Return the (X, Y) coordinate for the center point of the cell that contains the specified text.  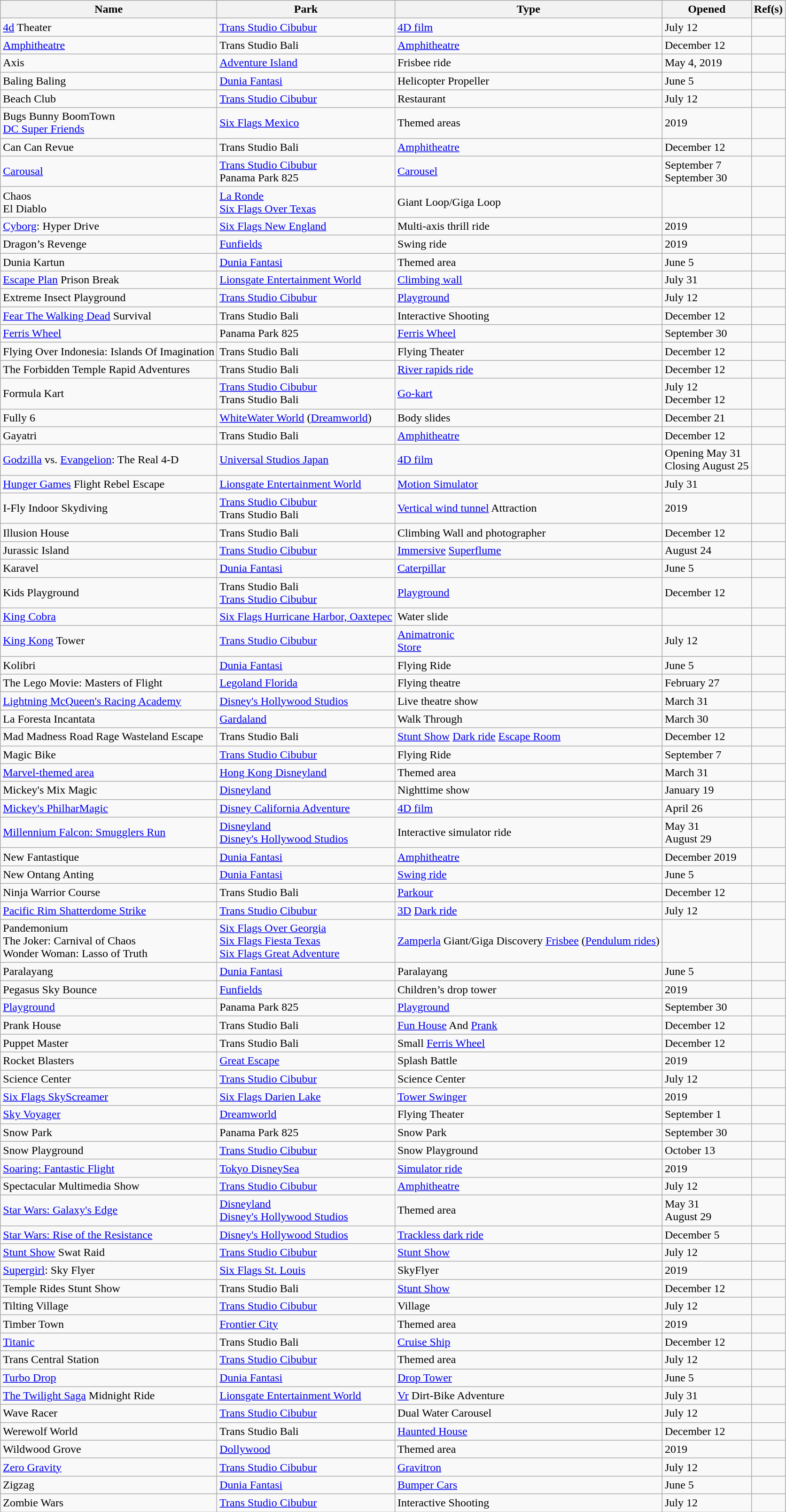
Adventure Island (306, 63)
September 7 (707, 755)
Interactive simulator ride (528, 833)
Star Wars: Rise of the Resistance (109, 1234)
Name (109, 9)
Illusion House (109, 532)
Disneyland (306, 790)
Great Escape (306, 1061)
Flying Over Indonesia: Islands Of Imagination (109, 351)
Carousal (109, 171)
Frontier City (306, 1324)
New Ontang Anting (109, 874)
Gravitron (528, 1467)
4d Theater (109, 27)
Bumper Cars (528, 1485)
Zigzag (109, 1485)
Tower Swinger (528, 1097)
Six Flags Hurricane Harbor, Oaxtepec (306, 617)
April 26 (707, 808)
Go-kart (528, 394)
Universal Studios Japan (306, 460)
Prank House (109, 1025)
Trackless dark ride (528, 1234)
August 24 (707, 550)
Six Flags SkyScreamer (109, 1097)
Caterpillar (528, 568)
Cruise Ship (528, 1342)
Dollywood (306, 1449)
Ref(s) (768, 9)
Marvel-themed area (109, 772)
Rocket Blasters (109, 1061)
Sky Voyager (109, 1115)
Star Wars: Galaxy's Edge (109, 1210)
Gayatri (109, 436)
Dreamworld (306, 1115)
September 1 (707, 1115)
Tokyo DisneySea (306, 1168)
3D Dark ride (528, 910)
The Twilight Saga Midnight Ride (109, 1395)
Live theatre show (528, 701)
Simulator ride (528, 1168)
Titanic (109, 1342)
Carousel (528, 171)
December 2019 (707, 857)
Frisbee ride (528, 63)
Walk Through (528, 719)
Restaurant (528, 99)
Kids Playground (109, 592)
Trans Studio Cibubur Panama Park 825 (306, 171)
Lightning McQueen's Racing Academy (109, 701)
Mickey's Mix Magic (109, 790)
Vertical wind tunnel Attraction (528, 508)
Godzilla vs. Evangelion: The Real 4-D (109, 460)
Motion Simulator (528, 484)
Pandemonium The Joker: Carnival of Chaos Wonder Woman: Lasso of Truth (109, 941)
Nighttime show (528, 790)
Six Flags Over Georgia Six Flags Fiesta Texas Six Flags Great Adventure (306, 941)
Beach Club (109, 99)
May 4, 2019 (707, 63)
Disney California Adventure (306, 808)
Trans Central Station (109, 1360)
Fully 6 (109, 418)
Baling Baling (109, 81)
Turbo Drop (109, 1378)
King Kong Tower (109, 641)
Helicopter Propeller (528, 81)
Six Flags Mexico (306, 123)
Zamperla Giant/Giga Discovery Frisbee (Pendulum rides) (528, 941)
Escape Plan Prison Break (109, 280)
Kolibri (109, 665)
Multi-axis thrill ride (528, 226)
Gardaland (306, 719)
Temple Rides Stunt Show (109, 1288)
January 19 (707, 790)
Opening May 31 Closing August 25 (707, 460)
December 5 (707, 1234)
Timber Town (109, 1324)
Fun House And Prank (528, 1025)
Giant Loop/Giga Loop (528, 202)
Splash Battle (528, 1061)
Children’s drop tower (528, 990)
Axis (109, 63)
Flying theatre (528, 683)
Dunia Kartun (109, 262)
Drop Tower (528, 1378)
Hunger Games Flight Rebel Escape (109, 484)
Fear The Walking Dead Survival (109, 316)
River rapids ride (528, 369)
Puppet Master (109, 1043)
The Forbidden Temple Rapid Adventures (109, 369)
February 27 (707, 683)
Pegasus Sky Bounce (109, 990)
Immersive Superflume (528, 550)
Trans Studio Bali Trans Studio Cibubur (306, 592)
Chaos El Diablo (109, 202)
March 30 (707, 719)
La Foresta Incantata (109, 719)
Ninja Warrior Course (109, 892)
Wildwood Grove (109, 1449)
Type (528, 9)
Parkour (528, 892)
October 13 (707, 1150)
Millennium Falcon: Smugglers Run (109, 833)
Stunt Show Swat Raid (109, 1253)
Climbing wall (528, 280)
Jurassic Island (109, 550)
King Cobra (109, 617)
Mickey's PhilharMagic (109, 808)
Opened (707, 9)
Small Ferris Wheel (528, 1043)
Magic Bike (109, 755)
Stunt Show Dark ride Escape Room (528, 737)
Pacific Rim Shatterdome Strike (109, 910)
Village (528, 1306)
September 7 September 30 (707, 171)
Dragon’s Revenge (109, 244)
Karavel (109, 568)
Climbing Wall and photographer (528, 532)
The Lego Movie: Masters of Flight (109, 683)
Six Flags Darien Lake (306, 1097)
Supergirl: Sky Flyer (109, 1270)
Soaring: Fantastic Flight (109, 1168)
SkyFlyer (528, 1270)
Zombie Wars (109, 1503)
Werewolf World (109, 1431)
Park (306, 9)
Hong Kong Disneyland (306, 772)
Six Flags St. Louis (306, 1270)
Extreme Insect Playground (109, 298)
July 12 December 12 (707, 394)
La Ronde Six Flags Over Texas (306, 202)
New Fantastique (109, 857)
I-Fly Indoor Skydiving (109, 508)
Body slides (528, 418)
Cyborg: Hyper Drive (109, 226)
Formula Kart (109, 394)
Wave Racer (109, 1413)
Dual Water Carousel (528, 1413)
Vr Dirt-Bike Adventure (528, 1395)
Spectacular Multimedia Show (109, 1186)
Haunted House (528, 1431)
Bugs Bunny BoomTown DC Super Friends (109, 123)
Six Flags New England (306, 226)
Animatronic Store (528, 641)
Can Can Revue (109, 147)
Water slide (528, 617)
Tilting Village (109, 1306)
Mad Madness Road Rage Wasteland Escape (109, 737)
Legoland Florida (306, 683)
December 21 (707, 418)
WhiteWater World (Dreamworld) (306, 418)
Zero Gravity (109, 1467)
Themed areas (528, 123)
